Return the [X, Y] coordinate for the center point of the cell that contains the specified text.  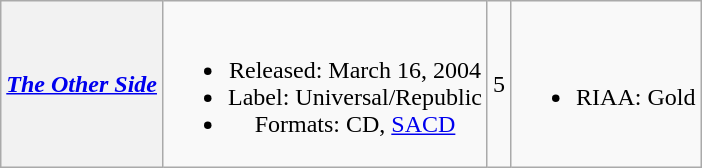
Released: March 16, 2004Label: Universal/RepublicFormats: CD, SACD [324, 84]
RIAA: Gold [606, 84]
5 [498, 84]
The Other Side [82, 84]
